Identify which cell holds the provided text, then report its [x, y] central coordinate. 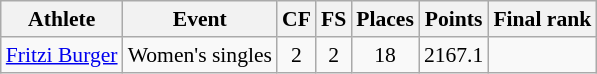
Event [200, 19]
Final rank [542, 19]
Women's singles [200, 55]
2167.1 [454, 55]
Fritzi Burger [62, 55]
Places [385, 19]
18 [385, 55]
Points [454, 19]
CF [296, 19]
Athlete [62, 19]
FS [334, 19]
